Output the (x, y) coordinate of the center of the cell containing the given text.  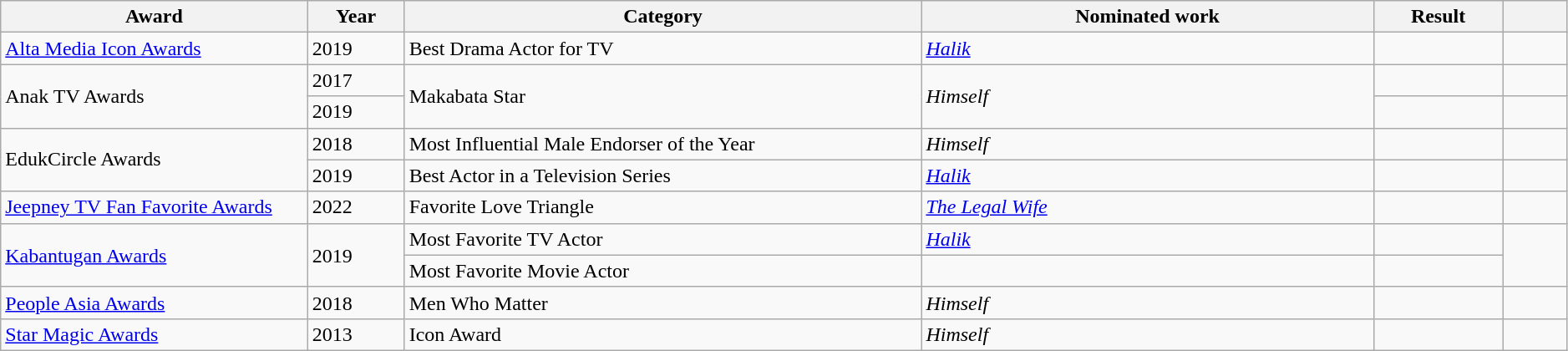
Kabantugan Awards (154, 255)
Best Drama Actor for TV (663, 48)
2022 (356, 207)
People Asia Awards (154, 303)
Best Actor in a Television Series (663, 175)
Icon Award (663, 334)
Men Who Matter (663, 303)
Most Favorite TV Actor (663, 239)
Star Magic Awards (154, 334)
Result (1439, 17)
Makabata Star (663, 96)
2013 (356, 334)
Most Favorite Movie Actor (663, 271)
The Legal Wife (1148, 207)
Favorite Love Triangle (663, 207)
Jeepney TV Fan Favorite Awards (154, 207)
Category (663, 17)
Most Influential Male Endorser of the Year (663, 144)
2017 (356, 80)
EdukCircle Awards (154, 160)
Alta Media Icon Awards (154, 48)
Anak TV Awards (154, 96)
Award (154, 17)
Nominated work (1148, 17)
Year (356, 17)
